Scan for the cell matching the given text and deliver its [X, Y] coordinate at center. 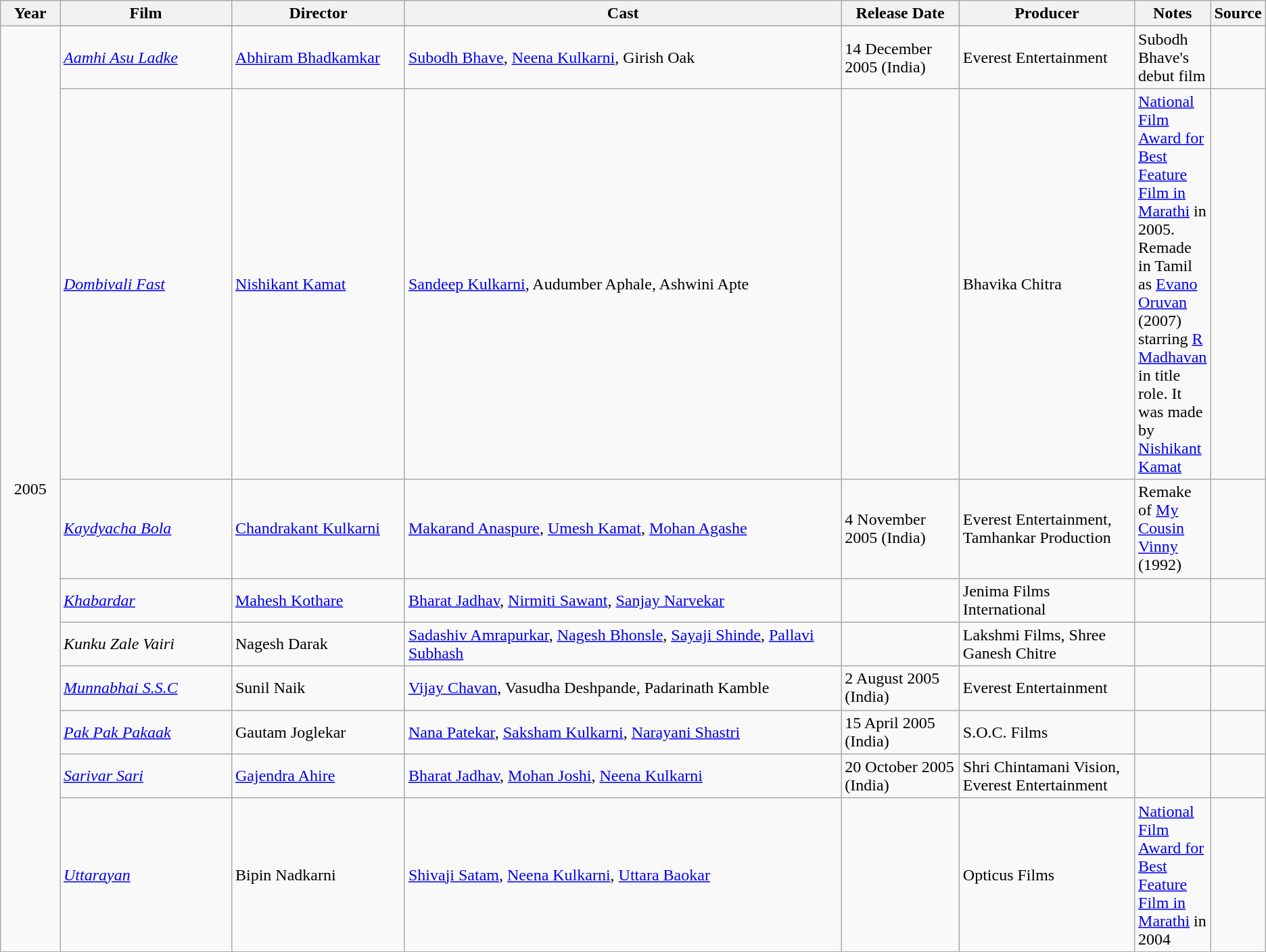
Makarand Anaspure, Umesh Kamat, Mohan Agashe [622, 529]
Director [318, 14]
Sandeep Kulkarni, Audumber Aphale, Ashwini Apte [622, 284]
Notes [1173, 14]
Bipin Nadkarni [318, 875]
Vijay Chavan, Vasudha Deshpande, Padarinath Kamble [622, 688]
Khabardar [145, 600]
15 April 2005 (India) [901, 732]
Subodh Bhave, Neena Kulkarni, Girish Oak [622, 57]
Year [30, 14]
14 December 2005 (India) [901, 57]
Nishikant Kamat [318, 284]
Dombivali Fast [145, 284]
Jenima Films International [1047, 600]
Remake of My Cousin Vinny (1992) [1173, 529]
Cast [622, 14]
Sadashiv Amrapurkar, Nagesh Bhonsle, Sayaji Shinde, Pallavi Subhash [622, 644]
Shivaji Satam, Neena Kulkarni, Uttara Baokar [622, 875]
2 August 2005 (India) [901, 688]
Subodh Bhave's debut film [1173, 57]
4 November 2005 (India) [901, 529]
Bharat Jadhav, Mohan Joshi, Neena Kulkarni [622, 776]
National Film Award for Best Feature Film in Marathi in 2004 [1173, 875]
Aamhi Asu Ladke [145, 57]
Munnabhai S.S.C [145, 688]
Opticus Films [1047, 875]
Nana Patekar, Saksham Kulkarni, Narayani Shastri [622, 732]
Sarivar Sari [145, 776]
Kaydyacha Bola [145, 529]
Pak Pak Pakaak [145, 732]
Bharat Jadhav, Nirmiti Sawant, Sanjay Narvekar [622, 600]
Gautam Joglekar [318, 732]
Nagesh Darak [318, 644]
Producer [1047, 14]
Release Date [901, 14]
2005 [30, 490]
Shri Chintamani Vision, Everest Entertainment [1047, 776]
Kunku Zale Vairi [145, 644]
Bhavika Chitra [1047, 284]
Lakshmi Films, Shree Ganesh Chitre [1047, 644]
Film [145, 14]
Sunil Naik [318, 688]
Everest Entertainment, Tamhankar Production [1047, 529]
Abhiram Bhadkamkar [318, 57]
Mahesh Kothare [318, 600]
Uttarayan [145, 875]
Source [1238, 14]
S.O.C. Films [1047, 732]
Chandrakant Kulkarni [318, 529]
Gajendra Ahire [318, 776]
20 October 2005 (India) [901, 776]
